Locate the cell with the specified text and output its [X, Y] center coordinate. 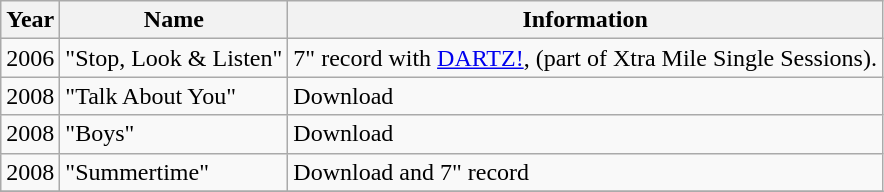
7" record with DARTZ!, (part of Xtra Mile Single Sessions). [586, 58]
Information [586, 20]
Name [174, 20]
2006 [30, 58]
Year [30, 20]
"Stop, Look & Listen" [174, 58]
Download and 7" record [586, 172]
"Talk About You" [174, 96]
"Summertime" [174, 172]
"Boys" [174, 134]
